Return the (x, y) coordinate for the center point of the cell that contains the specified text.  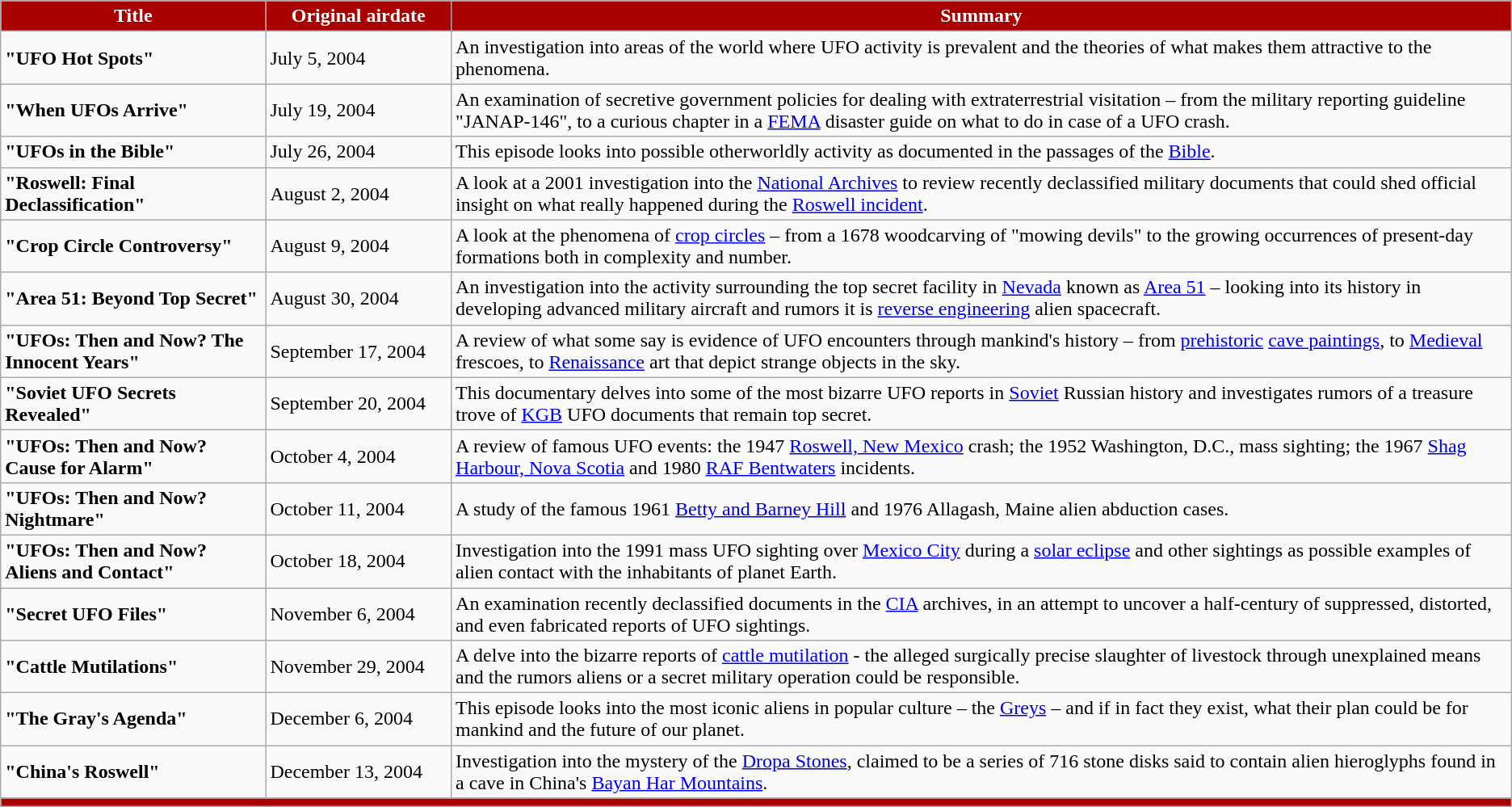
Summary (982, 16)
"The Gray's Agenda" (133, 719)
September 17, 2004 (359, 351)
"UFOs in the Bible" (133, 152)
"UFO Hot Spots" (133, 58)
Original airdate (359, 16)
"UFOs: Then and Now? The Innocent Years" (133, 351)
"China's Roswell" (133, 772)
July 26, 2004 (359, 152)
July 5, 2004 (359, 58)
"When UFOs Arrive" (133, 110)
An investigation into areas of the world where UFO activity is prevalent and the theories of what makes them attractive to the phenomena. (982, 58)
"Crop Circle Controversy" (133, 246)
"UFOs: Then and Now? Cause for Alarm" (133, 456)
September 20, 2004 (359, 404)
November 6, 2004 (359, 614)
October 4, 2004 (359, 456)
"Area 51: Beyond Top Secret" (133, 299)
"Roswell: Final Declassification" (133, 194)
"Secret UFO Files" (133, 614)
"UFOs: Then and Now? Aliens and Contact" (133, 561)
August 30, 2004 (359, 299)
A study of the famous 1961 Betty and Barney Hill and 1976 Allagash, Maine alien abduction cases. (982, 509)
"UFOs: Then and Now? Nightmare" (133, 509)
November 29, 2004 (359, 667)
December 13, 2004 (359, 772)
This episode looks into possible otherworldly activity as documented in the passages of the Bible. (982, 152)
"Soviet UFO Secrets Revealed" (133, 404)
August 2, 2004 (359, 194)
October 11, 2004 (359, 509)
July 19, 2004 (359, 110)
December 6, 2004 (359, 719)
"Cattle Mutilations" (133, 667)
Title (133, 16)
August 9, 2004 (359, 246)
October 18, 2004 (359, 561)
